Pinpoint the cell where the given text exists, returning its (X, Y) midpoint coordinate. 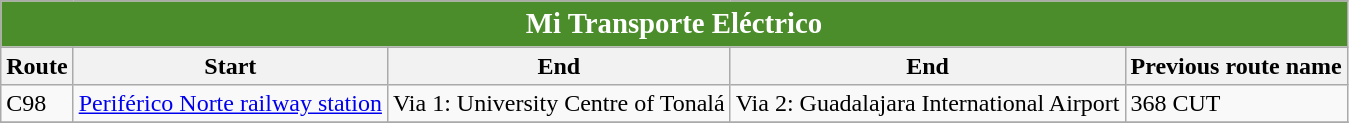
Via 2: Guadalajara International Airport (928, 104)
Route (37, 66)
Start (230, 66)
Periférico Norte railway station (230, 104)
Previous route name (1236, 66)
Via 1: University Centre of Tonalá (558, 104)
C98 (37, 104)
Mi Transporte Eléctrico (674, 24)
368 CUT (1236, 104)
